Capture the cell that displays the provided text and extract its [x, y] central coordinate. 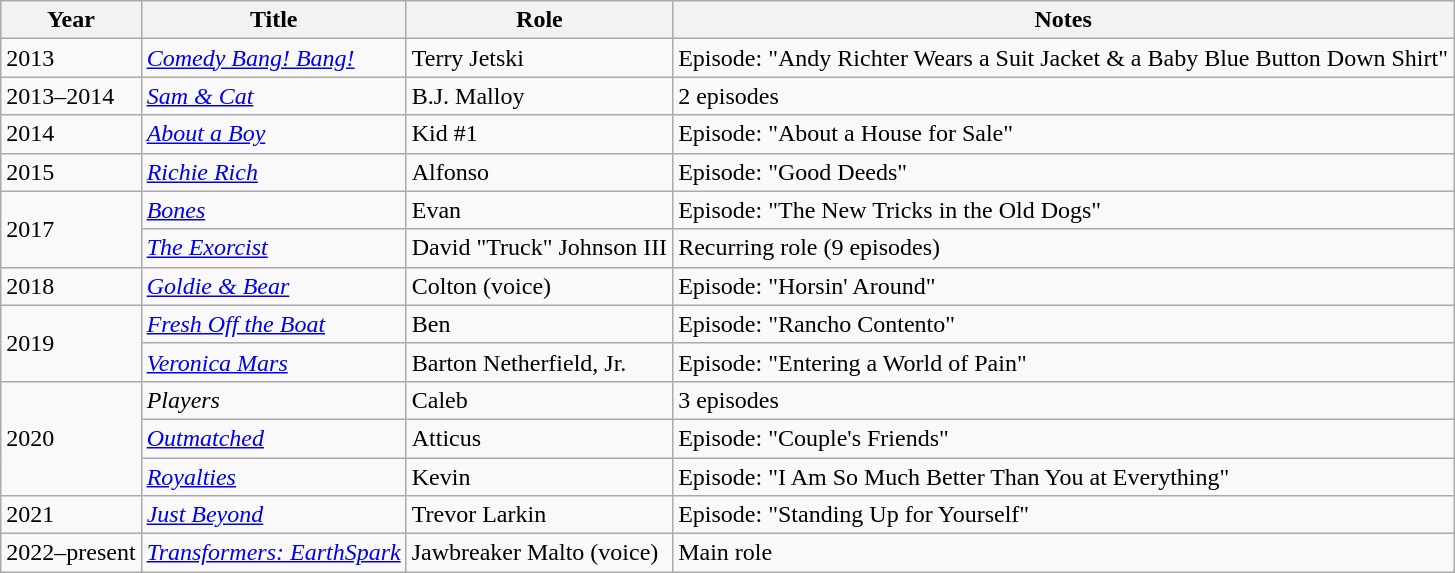
Main role [1064, 553]
Just Beyond [274, 515]
Fresh Off the Boat [274, 324]
2 episodes [1064, 96]
Title [274, 20]
Atticus [539, 438]
Bones [274, 210]
Episode: "Entering a World of Pain" [1064, 362]
Jawbreaker Malto (voice) [539, 553]
Episode: "Andy Richter Wears a Suit Jacket & a Baby Blue Button Down Shirt" [1064, 58]
Recurring role (9 episodes) [1064, 248]
About a Boy [274, 134]
Caleb [539, 400]
Trevor Larkin [539, 515]
2015 [71, 172]
Transformers: EarthSpark [274, 553]
Royalties [274, 477]
2018 [71, 286]
2017 [71, 229]
Kid #1 [539, 134]
Episode: "Horsin' Around" [1064, 286]
2022–present [71, 553]
Outmatched [274, 438]
Veronica Mars [274, 362]
Episode: "The New Tricks in the Old Dogs" [1064, 210]
The Exorcist [274, 248]
Players [274, 400]
Goldie & Bear [274, 286]
Episode: "Standing Up for Yourself" [1064, 515]
Terry Jetski [539, 58]
Ben [539, 324]
Colton (voice) [539, 286]
Episode: "About a House for Sale" [1064, 134]
2014 [71, 134]
3 episodes [1064, 400]
Episode: "Rancho Contento" [1064, 324]
Episode: "I Am So Much Better Than You at Everything" [1064, 477]
David "Truck" Johnson III [539, 248]
Notes [1064, 20]
Role [539, 20]
2013–2014 [71, 96]
Kevin [539, 477]
B.J. Malloy [539, 96]
2021 [71, 515]
Sam & Cat [274, 96]
2013 [71, 58]
Barton Netherfield, Jr. [539, 362]
Episode: "Couple's Friends" [1064, 438]
2019 [71, 343]
Richie Rich [274, 172]
Episode: "Good Deeds" [1064, 172]
Year [71, 20]
2020 [71, 438]
Evan [539, 210]
Comedy Bang! Bang! [274, 58]
Alfonso [539, 172]
